Determine the (x, y) coordinate at the center of the cell enclosing the given text.  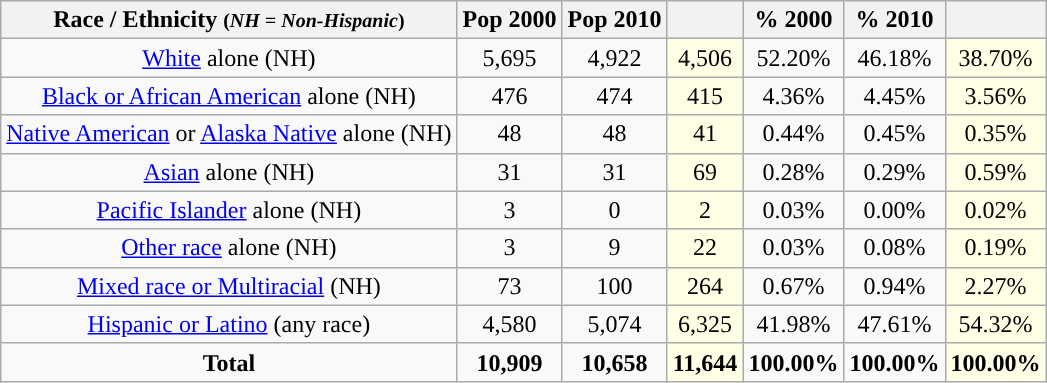
100 (614, 286)
54.32% (996, 324)
73 (510, 286)
476 (510, 96)
0.28% (794, 172)
41 (705, 134)
0.08% (894, 248)
Hispanic or Latino (any race) (229, 324)
2 (705, 210)
0.19% (996, 248)
Mixed race or Multiracial (NH) (229, 286)
4,922 (614, 58)
52.20% (794, 58)
0 (614, 210)
0.00% (894, 210)
Native American or Alaska Native alone (NH) (229, 134)
0.59% (996, 172)
415 (705, 96)
5,074 (614, 324)
Pop 2010 (614, 20)
11,644 (705, 362)
46.18% (894, 58)
10,658 (614, 362)
69 (705, 172)
38.70% (996, 58)
4.45% (894, 96)
% 2010 (894, 20)
0.44% (794, 134)
Pop 2000 (510, 20)
6,325 (705, 324)
4.36% (794, 96)
474 (614, 96)
Total (229, 362)
Asian alone (NH) (229, 172)
White alone (NH) (229, 58)
0.45% (894, 134)
0.67% (794, 286)
Other race alone (NH) (229, 248)
9 (614, 248)
10,909 (510, 362)
47.61% (894, 324)
0.94% (894, 286)
0.35% (996, 134)
3.56% (996, 96)
Pacific Islander alone (NH) (229, 210)
4,506 (705, 58)
41.98% (794, 324)
5,695 (510, 58)
0.02% (996, 210)
Race / Ethnicity (NH = Non-Hispanic) (229, 20)
% 2000 (794, 20)
0.29% (894, 172)
Black or African American alone (NH) (229, 96)
2.27% (996, 286)
4,580 (510, 324)
22 (705, 248)
264 (705, 286)
